Extract the (x, y) coordinate from the center of the cell holding the provided text.  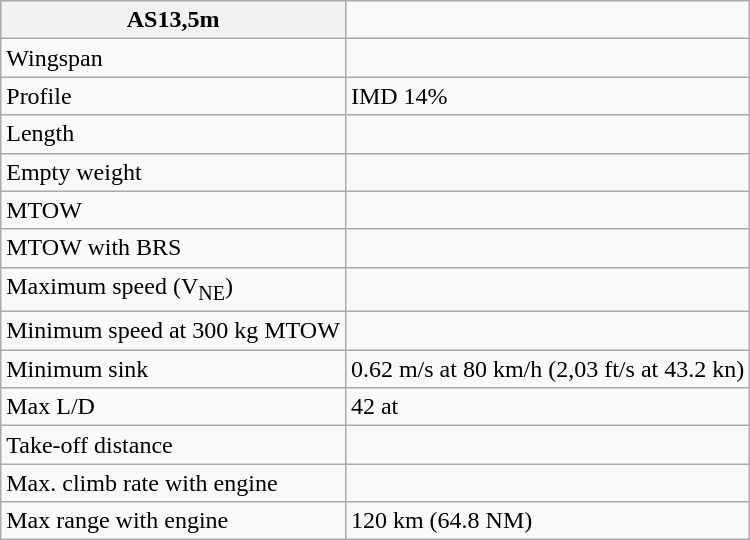
Empty weight (174, 172)
Wingspan (174, 58)
Profile (174, 96)
Length (174, 134)
Minimum speed at 300 kg MTOW (174, 331)
Maximum speed (VNE) (174, 289)
Minimum sink (174, 369)
Max range with engine (174, 521)
IMD 14% (547, 96)
0.62 m/s at 80 km/h (2,03 ft/s at 43.2 kn) (547, 369)
Max. climb rate with engine (174, 483)
Take-off distance (174, 445)
MTOW (174, 210)
42 at (547, 407)
MTOW with BRS (174, 248)
AS13,5m (174, 20)
120 km (64.8 NM) (547, 521)
Max L/D (174, 407)
